Search for the cell housing the specified text and yield its [x, y] center coordinate. 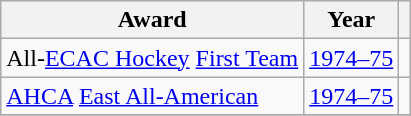
All-ECAC Hockey First Team [152, 58]
Year [352, 20]
AHCA East All-American [152, 96]
Award [152, 20]
